Return the (x, y) coordinate for the center point of the cell that contains the specified text.  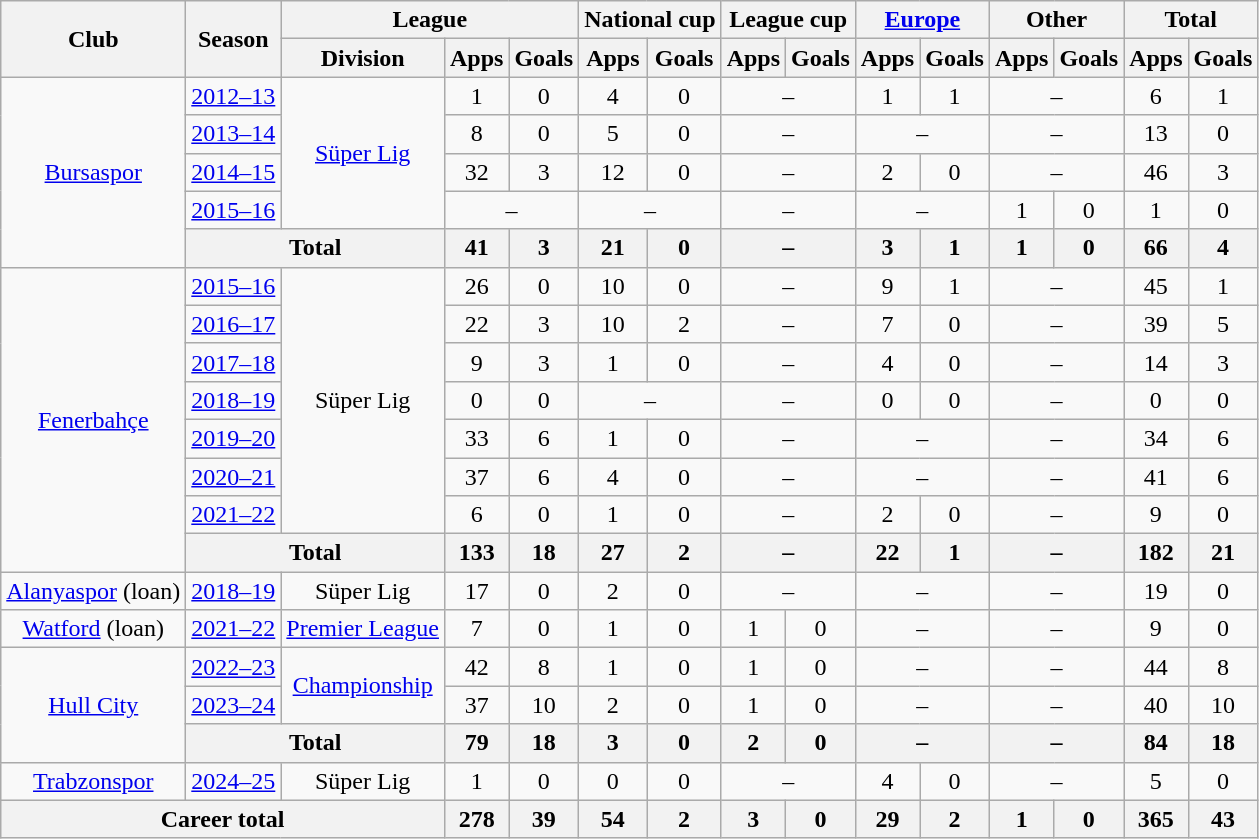
79 (476, 743)
54 (613, 819)
40 (1156, 705)
2016–17 (234, 324)
43 (1223, 819)
17 (476, 591)
278 (476, 819)
182 (1156, 553)
League cup (788, 20)
33 (476, 438)
2023–24 (234, 705)
13 (1156, 134)
2017–18 (234, 362)
2022–23 (234, 667)
Bursaspor (94, 172)
2013–14 (234, 134)
19 (1156, 591)
46 (1156, 172)
2019–20 (234, 438)
Europe (922, 20)
Trabzonspor (94, 781)
29 (887, 819)
National cup (650, 20)
Season (234, 39)
84 (1156, 743)
Alanyaspor (loan) (94, 591)
Club (94, 39)
Division (363, 58)
Hull City (94, 705)
Championship (363, 686)
32 (476, 172)
Career total (223, 819)
44 (1156, 667)
34 (1156, 438)
Other (1056, 20)
133 (476, 553)
66 (1156, 248)
2014–15 (234, 172)
2020–21 (234, 477)
2012–13 (234, 96)
365 (1156, 819)
2024–25 (234, 781)
Fenerbahçe (94, 419)
42 (476, 667)
League (430, 20)
26 (476, 286)
45 (1156, 286)
27 (613, 553)
14 (1156, 362)
Watford (loan) (94, 629)
12 (613, 172)
Premier League (363, 629)
